Capture the cell that displays the provided text and extract its [X, Y] central coordinate. 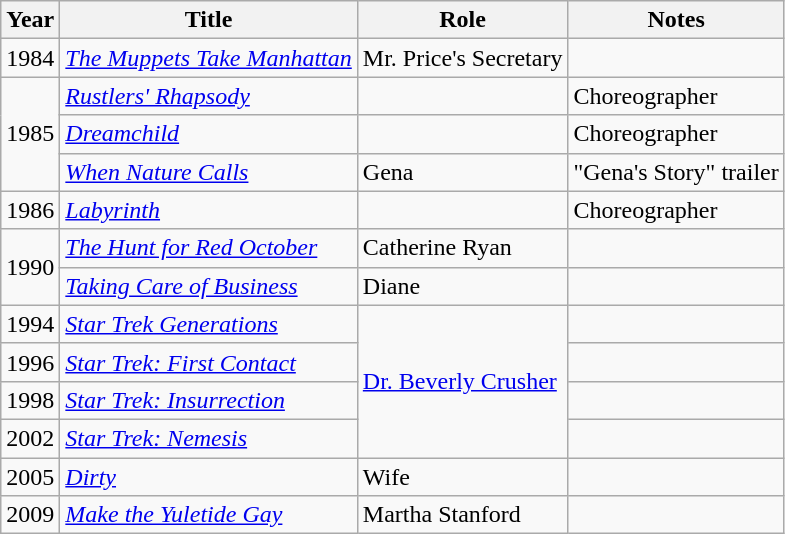
Notes [676, 20]
1984 [30, 58]
2009 [30, 515]
Dirty [208, 477]
Title [208, 20]
Labyrinth [208, 210]
Star Trek: First Contact [208, 362]
The Hunt for Red October [208, 248]
Rustlers' Rhapsody [208, 96]
Gena [462, 172]
Diane [462, 286]
Taking Care of Business [208, 286]
"Gena's Story" trailer [676, 172]
Catherine Ryan [462, 248]
Star Trek: Insurrection [208, 400]
Role [462, 20]
Star Trek: Nemesis [208, 438]
2005 [30, 477]
1986 [30, 210]
When Nature Calls [208, 172]
Dreamchild [208, 134]
Star Trek Generations [208, 324]
Dr. Beverly Crusher [462, 381]
1996 [30, 362]
1994 [30, 324]
Mr. Price's Secretary [462, 58]
1990 [30, 267]
Wife [462, 477]
1985 [30, 134]
1998 [30, 400]
Martha Stanford [462, 515]
2002 [30, 438]
Year [30, 20]
Make the Yuletide Gay [208, 515]
The Muppets Take Manhattan [208, 58]
